Search for the cell housing the specified text and yield its [X, Y] center coordinate. 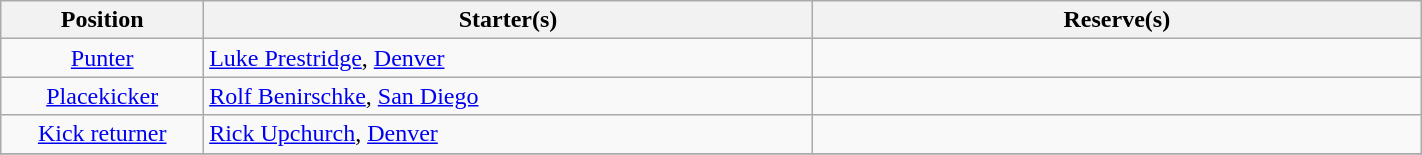
Luke Prestridge, Denver [508, 58]
Kick returner [102, 134]
Rolf Benirschke, San Diego [508, 96]
Position [102, 20]
Starter(s) [508, 20]
Punter [102, 58]
Rick Upchurch, Denver [508, 134]
Placekicker [102, 96]
Reserve(s) [1116, 20]
